Capture the cell that displays the provided text and extract its [x, y] central coordinate. 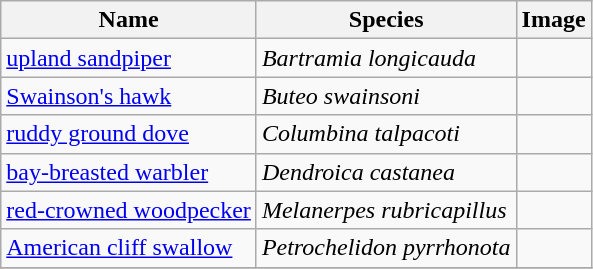
Image [554, 20]
Species [386, 20]
ruddy ground dove [129, 134]
bay-breasted warbler [129, 172]
Buteo swainsoni [386, 96]
Melanerpes rubricapillus [386, 210]
Petrochelidon pyrrhonota [386, 248]
Swainson's hawk [129, 96]
Columbina talpacoti [386, 134]
red-crowned woodpecker [129, 210]
Dendroica castanea [386, 172]
American cliff swallow [129, 248]
upland sandpiper [129, 58]
Name [129, 20]
Bartramia longicauda [386, 58]
